Scan for the cell matching the given text and deliver its [x, y] coordinate at center. 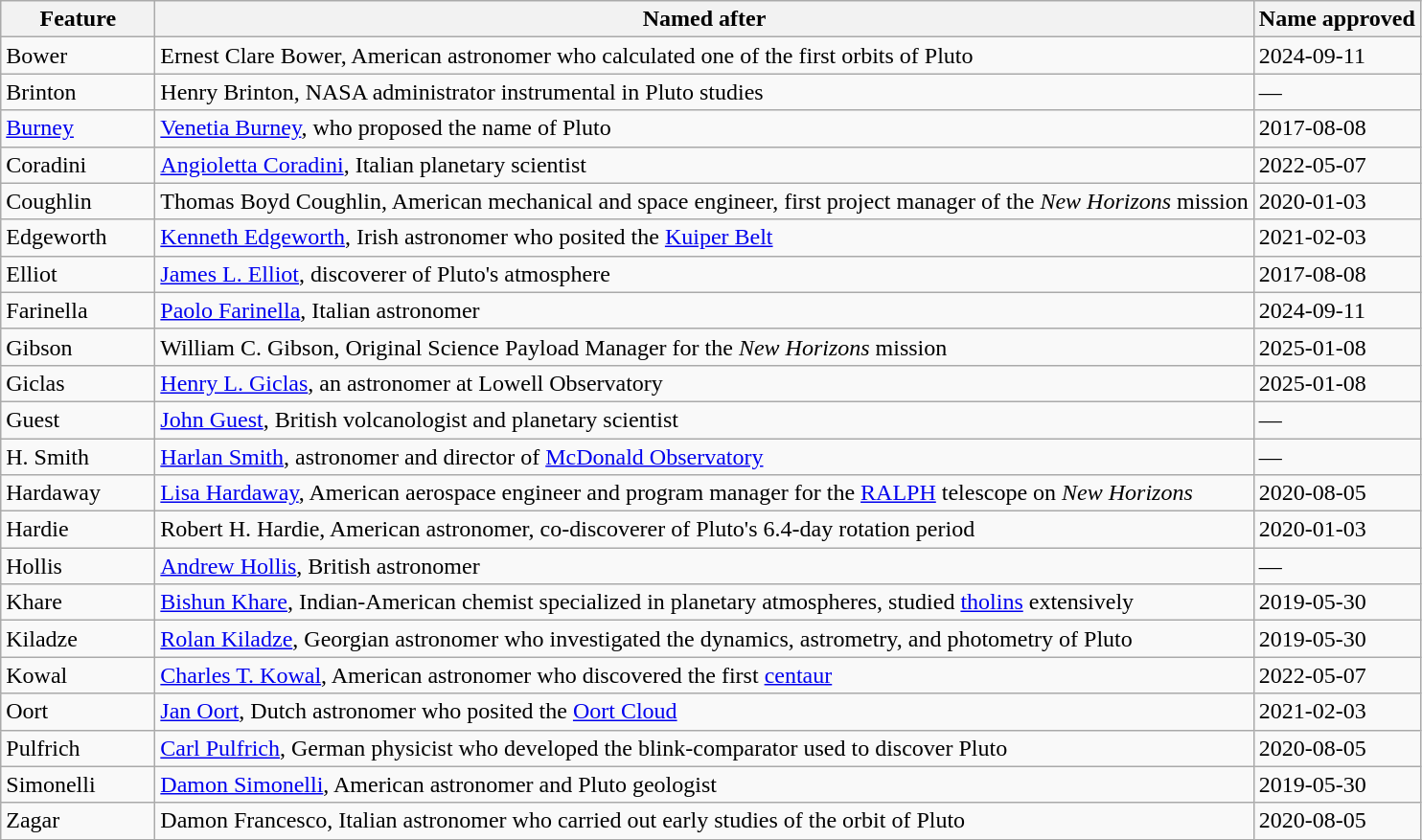
Coughlin [79, 201]
Ernest Clare Bower, American astronomer who calculated one of the first orbits of Pluto [705, 56]
Simonelli [79, 784]
Bishun Khare, Indian-American chemist specialized in planetary atmospheres, studied tholins extensively [705, 602]
Hardaway [79, 493]
Zagar [79, 821]
Robert H. Hardie, American astronomer, co-discoverer of Pluto's 6.4-day rotation period [705, 530]
H. Smith [79, 457]
Jan Oort, Dutch astronomer who posited the Oort Cloud [705, 712]
Paolo Farinella, Italian astronomer [705, 310]
Edgeworth [79, 238]
Lisa Hardaway, American aerospace engineer and program manager for the RALPH telescope on New Horizons [705, 493]
Charles T. Kowal, American astronomer who discovered the first centaur [705, 675]
Hardie [79, 530]
Guest [79, 420]
Feature [79, 19]
Oort [79, 712]
Kiladze [79, 639]
Angioletta Coradini, Italian planetary scientist [705, 165]
Burney [79, 128]
Gibson [79, 347]
Elliot [79, 274]
Brinton [79, 92]
Coradini [79, 165]
Name approved [1337, 19]
Damon Francesco, Italian astronomer who carried out early studies of the orbit of Pluto [705, 821]
Henry L. Giclas, an astronomer at Lowell Observatory [705, 383]
Giclas [79, 383]
Rolan Kiladze, Georgian astronomer who investigated the dynamics, astrometry, and photometry of Pluto [705, 639]
Kenneth Edgeworth, Irish astronomer who posited the Kuiper Belt [705, 238]
John Guest, British volcanologist and planetary scientist [705, 420]
Thomas Boyd Coughlin, American mechanical and space engineer, first project manager of the New Horizons mission [705, 201]
Kowal [79, 675]
Farinella [79, 310]
Venetia Burney, who proposed the name of Pluto [705, 128]
Bower [79, 56]
Damon Simonelli, American astronomer and Pluto geologist [705, 784]
Hollis [79, 566]
Khare [79, 602]
Harlan Smith, astronomer and director of McDonald Observatory [705, 457]
Pulfrich [79, 748]
Carl Pulfrich, German physicist who developed the blink-comparator used to discover Pluto [705, 748]
James L. Elliot, discoverer of Pluto's atmosphere [705, 274]
Henry Brinton, NASA administrator instrumental in Pluto studies [705, 92]
Andrew Hollis, British astronomer [705, 566]
William C. Gibson, Original Science Payload Manager for the New Horizons mission [705, 347]
Named after [705, 19]
